For the text-containing cell, return its midpoint in [X, Y] coordinate format. 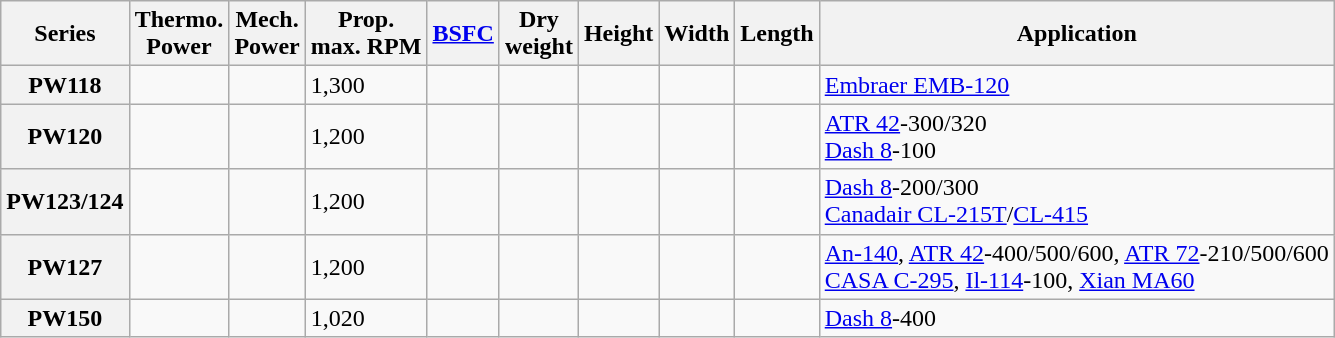
Height [618, 34]
1,300 [366, 85]
Prop.max. RPM [366, 34]
Mech.Power [267, 34]
BSFC [463, 34]
Dryweight [538, 34]
PW118 [65, 85]
Length [777, 34]
Application [1076, 34]
Embraer EMB-120 [1076, 85]
Series [65, 34]
An-140, ATR 42-400/500/600, ATR 72-210/500/600CASA C-295, Il-114-100, Xian MA60 [1076, 266]
PW127 [65, 266]
Thermo.Power [179, 34]
Dash 8-200/300Canadair CL-215T/CL-415 [1076, 202]
PW150 [65, 318]
ATR 42-300/320Dash 8-100 [1076, 136]
PW120 [65, 136]
Dash 8-400 [1076, 318]
Width [697, 34]
PW123/124 [65, 202]
1,020 [366, 318]
